Identify which cell holds the provided text, then report its (X, Y) central coordinate. 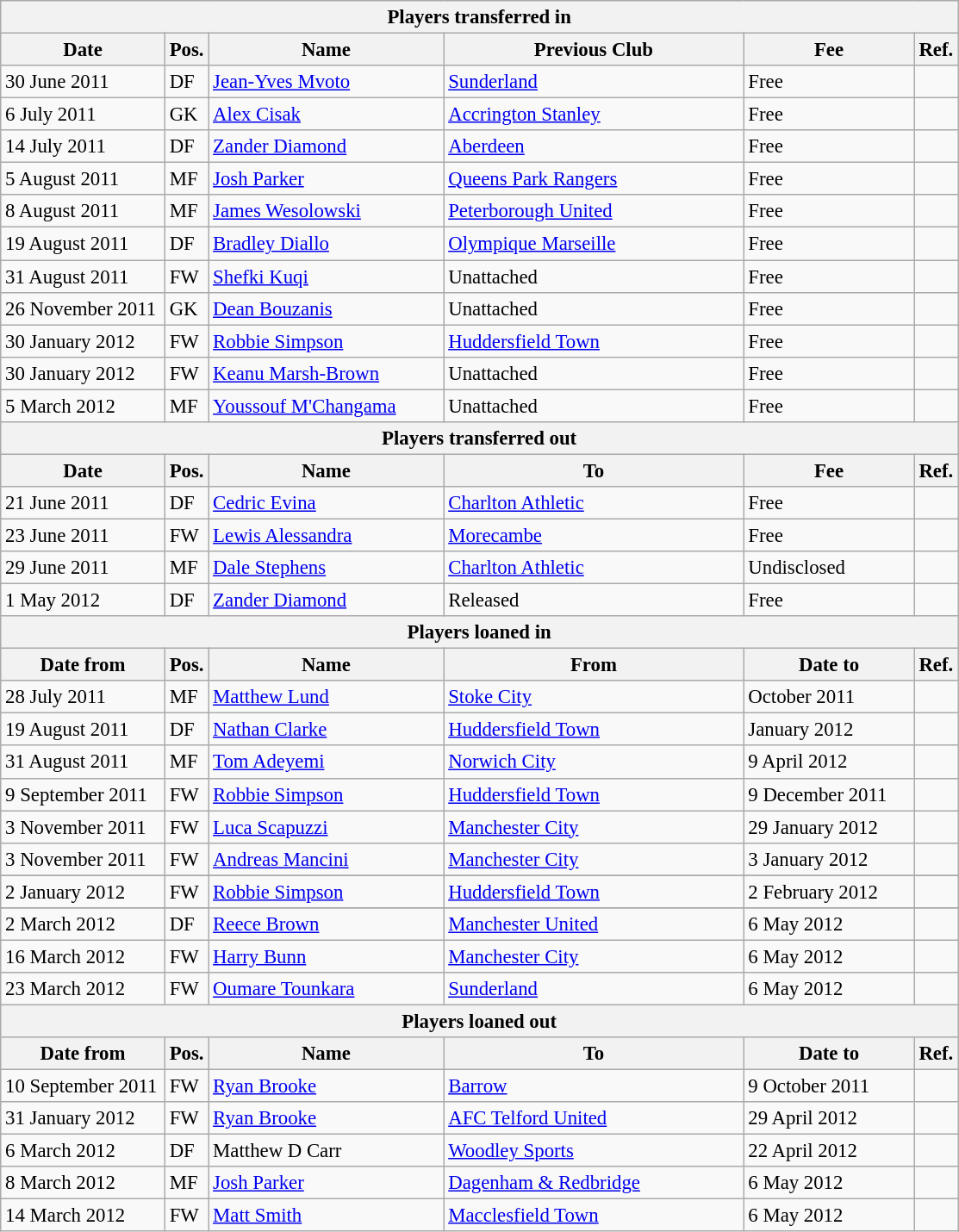
Queens Park Rangers (594, 179)
Woodley Sports (594, 1151)
Accrington Stanley (594, 115)
9 September 2011 (83, 794)
Andreas Mancini (326, 859)
AFC Telford United (594, 1118)
Oumare Tounkara (326, 989)
January 2012 (829, 730)
Keanu Marsh-Brown (326, 373)
2 February 2012 (829, 892)
5 August 2011 (83, 179)
22 April 2012 (829, 1151)
Peterborough United (594, 211)
2 March 2012 (83, 924)
21 June 2011 (83, 503)
Olympique Marseille (594, 244)
31 January 2012 (83, 1118)
6 July 2011 (83, 115)
Youssouf M'Changama (326, 406)
Shefki Kuqi (326, 277)
3 January 2012 (829, 859)
Players transferred in (479, 17)
16 March 2012 (83, 956)
Stoke City (594, 697)
Dean Bouzanis (326, 308)
Harry Bunn (326, 956)
9 April 2012 (829, 762)
Barrow (594, 1086)
23 June 2011 (83, 535)
Players transferred out (479, 439)
Jean-Yves Mvoto (326, 82)
10 September 2011 (83, 1086)
Players loaned out (479, 1021)
Dale Stephens (326, 568)
Nathan Clarke (326, 730)
Manchester United (594, 924)
Bradley Diallo (326, 244)
30 June 2011 (83, 82)
Norwich City (594, 762)
Released (594, 600)
8 March 2012 (83, 1183)
Cedric Evina (326, 503)
26 November 2011 (83, 308)
14 July 2011 (83, 146)
Players loaned in (479, 632)
Matthew D Carr (326, 1151)
9 December 2011 (829, 794)
October 2011 (829, 697)
Reece Brown (326, 924)
Matthew Lund (326, 697)
14 March 2012 (83, 1216)
29 June 2011 (83, 568)
Lewis Alessandra (326, 535)
Dagenham & Redbridge (594, 1183)
Luca Scapuzzi (326, 827)
23 March 2012 (83, 989)
29 January 2012 (829, 827)
Morecambe (594, 535)
6 March 2012 (83, 1151)
Macclesfield Town (594, 1216)
Alex Cisak (326, 115)
2 January 2012 (83, 892)
1 May 2012 (83, 600)
28 July 2011 (83, 697)
Previous Club (594, 50)
From (594, 665)
5 March 2012 (83, 406)
James Wesolowski (326, 211)
Tom Adeyemi (326, 762)
29 April 2012 (829, 1118)
8 August 2011 (83, 211)
9 October 2011 (829, 1086)
Undisclosed (829, 568)
Aberdeen (594, 146)
Matt Smith (326, 1216)
